Search for the cell housing the specified text and yield its [x, y] center coordinate. 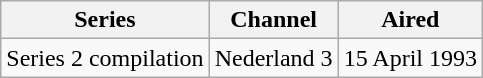
Series [105, 20]
Aired [410, 20]
Nederland 3 [274, 58]
15 April 1993 [410, 58]
Series 2 compilation [105, 58]
Channel [274, 20]
